Detect which cell encompasses the target text, then output its (x, y) center coordinate. 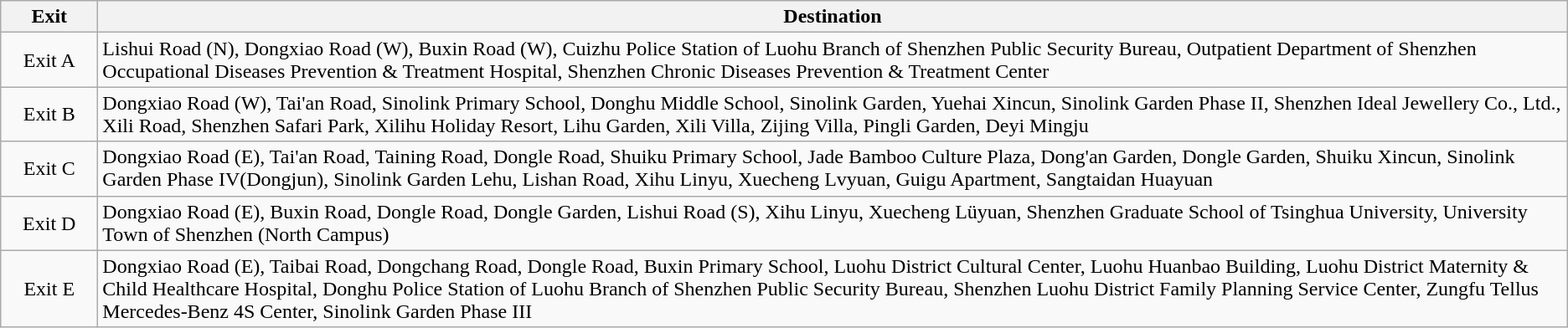
Exit (49, 17)
Exit E (49, 289)
Exit C (49, 169)
Exit B (49, 114)
Destination (833, 17)
Exit A (49, 60)
Exit D (49, 223)
